Capture the cell that displays the provided text and extract its (x, y) central coordinate. 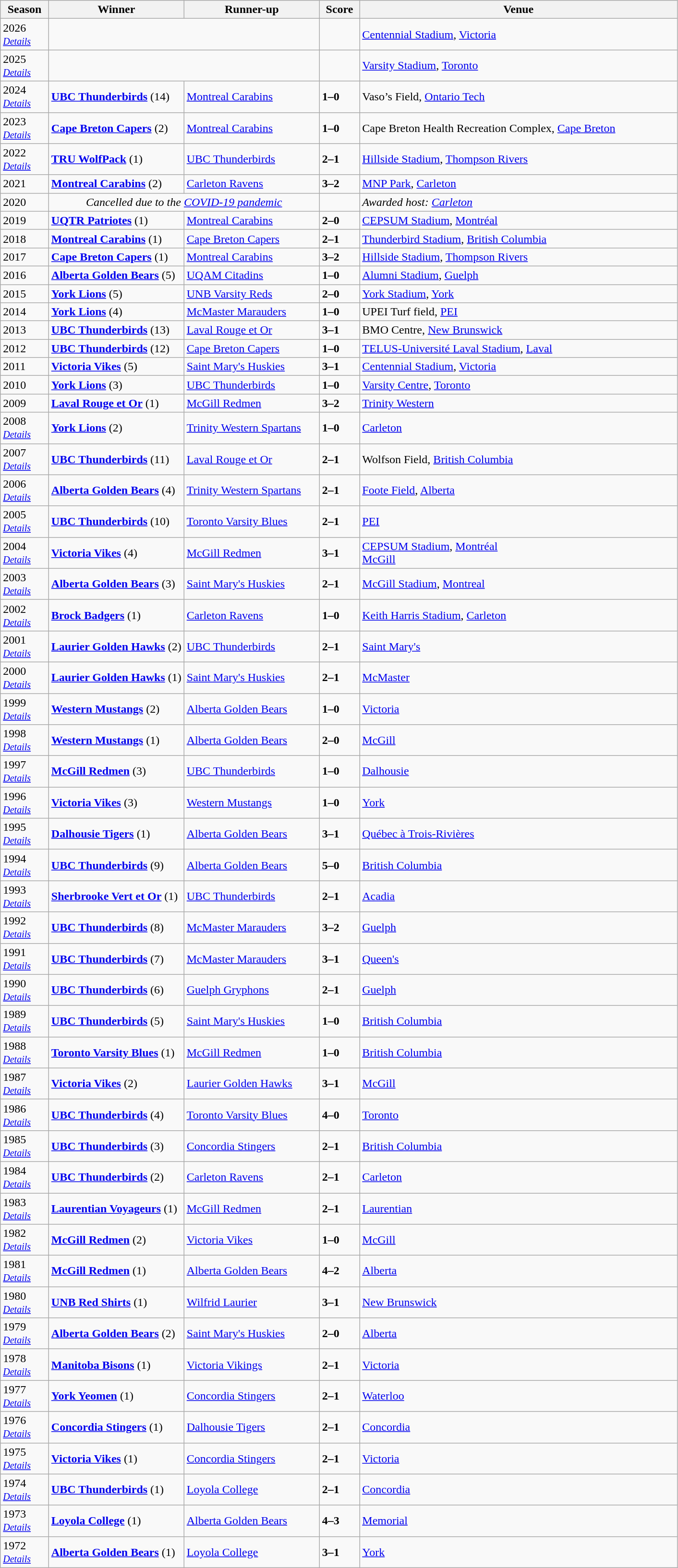
UBC Thunderbirds (10) (116, 521)
Toronto (519, 1114)
UBC Thunderbirds (9) (116, 865)
York Lions (2) (116, 428)
UBC Thunderbirds (12) (116, 348)
2022Details (25, 159)
Varsity Centre, Toronto (519, 385)
BMO Centre, New Brunswick (519, 330)
UBC Thunderbirds (2) (116, 1177)
Laurentian (519, 1209)
UBC Thunderbirds (8) (116, 927)
UNB Varsity Reds (252, 293)
Laurier Golden Hawks (2) (116, 646)
New Brunswick (519, 1303)
2000Details (25, 678)
Concordia Stingers (1) (116, 1427)
Season (25, 10)
1977Details (25, 1396)
Cape Breton Health Recreation Complex, Cape Breton (519, 128)
Montreal Carabins (2) (116, 184)
TELUS-Université Laval Stadium, Laval (519, 348)
2019 (25, 220)
UQTR Patriotes (1) (116, 220)
Victoria Vikes (5) (116, 367)
1985Details (25, 1146)
Vaso’s Field, Ontario Tech (519, 97)
Alumni Stadium, Guelph (519, 275)
Waterloo (519, 1396)
Victoria Vikes (3) (116, 802)
2017 (25, 257)
Sherbrooke Vert et Or (1) (116, 897)
1978Details (25, 1365)
McGill Redmen (1) (116, 1271)
1999Details (25, 708)
Victoria Vikings (252, 1365)
CEPSUM Stadium, Montréal (519, 220)
Dalhousie (519, 772)
2020 (25, 202)
1988Details (25, 1052)
2021 (25, 184)
McGill Redmen (2) (116, 1240)
1972Details (25, 1552)
York Yeomen (1) (116, 1396)
Score (339, 10)
Cape Breton Capers (2) (116, 128)
Guelph Gryphons (252, 990)
Manitoba Bisons (1) (116, 1365)
2023Details (25, 128)
UPEI Turf field, PEI (519, 312)
1976Details (25, 1427)
Victoria Vikes (1) (116, 1458)
Laval Rouge et Or (1) (116, 403)
1993Details (25, 897)
TRU WolfPack (1) (116, 159)
Cancelled due to the COVID-19 pandemic (184, 202)
UBC Thunderbirds (14) (116, 97)
2004Details (25, 553)
Acadia (519, 897)
York Lions (3) (116, 385)
1979Details (25, 1333)
Venue (519, 10)
McMaster (519, 678)
2013 (25, 330)
Queen's (519, 959)
2003Details (25, 584)
Western Mustangs (1) (116, 740)
Laurier Golden Hawks (1) (116, 678)
1998Details (25, 740)
1997Details (25, 772)
Laurier Golden Hawks (252, 1084)
Loyola College (1) (116, 1520)
1994Details (25, 865)
Québec à Trois-Rivières (519, 834)
2002Details (25, 615)
2010 (25, 385)
UNB Red Shirts (1) (116, 1303)
Victoria Vikes (2) (116, 1084)
1986Details (25, 1114)
Memorial (519, 1520)
McGill Stadium, Montreal (519, 584)
1983Details (25, 1209)
Brock Badgers (1) (116, 615)
Victoria Vikes (4) (116, 553)
2026Details (25, 35)
UBC Thunderbirds (1) (116, 1490)
2018 (25, 239)
2005Details (25, 521)
UQAM Citadins (252, 275)
Awarded host: Carleton (519, 202)
1981Details (25, 1271)
2007Details (25, 459)
1973Details (25, 1520)
1974Details (25, 1490)
Winner (116, 10)
1982Details (25, 1240)
4–3 (339, 1520)
1980Details (25, 1303)
Cape Breton Capers (1) (116, 257)
1991Details (25, 959)
UBC Thunderbirds (13) (116, 330)
Alberta Golden Bears (2) (116, 1333)
UBC Thunderbirds (4) (116, 1114)
Alberta Golden Bears (1) (116, 1552)
Saint Mary's (519, 646)
Alberta Golden Bears (3) (116, 584)
Alberta Golden Bears (4) (116, 491)
Laurentian Voyageurs (1) (116, 1209)
1995Details (25, 834)
2011 (25, 367)
PEI (519, 521)
2024Details (25, 97)
UBC Thunderbirds (5) (116, 1021)
1987Details (25, 1084)
1989Details (25, 1021)
2014 (25, 312)
UBC Thunderbirds (11) (116, 459)
Montreal Carabins (1) (116, 239)
Western Mustangs (2) (116, 708)
Toronto Varsity Blues (1) (116, 1052)
2001Details (25, 646)
4–0 (339, 1114)
Varsity Stadium, Toronto (519, 65)
2009 (25, 403)
UBC Thunderbirds (6) (116, 990)
2006Details (25, 491)
2016 (25, 275)
Dalhousie Tigers (252, 1427)
Trinity Western (519, 403)
1975Details (25, 1458)
2015 (25, 293)
2008Details (25, 428)
2012 (25, 348)
UBC Thunderbirds (3) (116, 1146)
McGill Redmen (3) (116, 772)
UBC Thunderbirds (7) (116, 959)
York Lions (4) (116, 312)
CEPSUM Stadium, MontréalMcGill (519, 553)
4–2 (339, 1271)
5–0 (339, 865)
Runner-up (252, 10)
1992Details (25, 927)
2025Details (25, 65)
York Stadium, York (519, 293)
1984Details (25, 1177)
Thunderbird Stadium, British Columbia (519, 239)
1990Details (25, 990)
Alberta Golden Bears (5) (116, 275)
MNP Park, Carleton (519, 184)
Western Mustangs (252, 802)
Keith Harris Stadium, Carleton (519, 615)
Dalhousie Tigers (1) (116, 834)
York Lions (5) (116, 293)
Wilfrid Laurier (252, 1303)
Foote Field, Alberta (519, 491)
Victoria Vikes (252, 1240)
Wolfson Field, British Columbia (519, 459)
1996Details (25, 802)
